For the text-containing cell, return its midpoint in (X, Y) coordinate format. 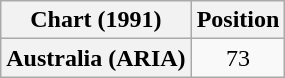
Australia (ARIA) (96, 58)
Position (238, 20)
73 (238, 58)
Chart (1991) (96, 20)
